Return the (X, Y) coordinate for the center point of the cell that contains the specified text.  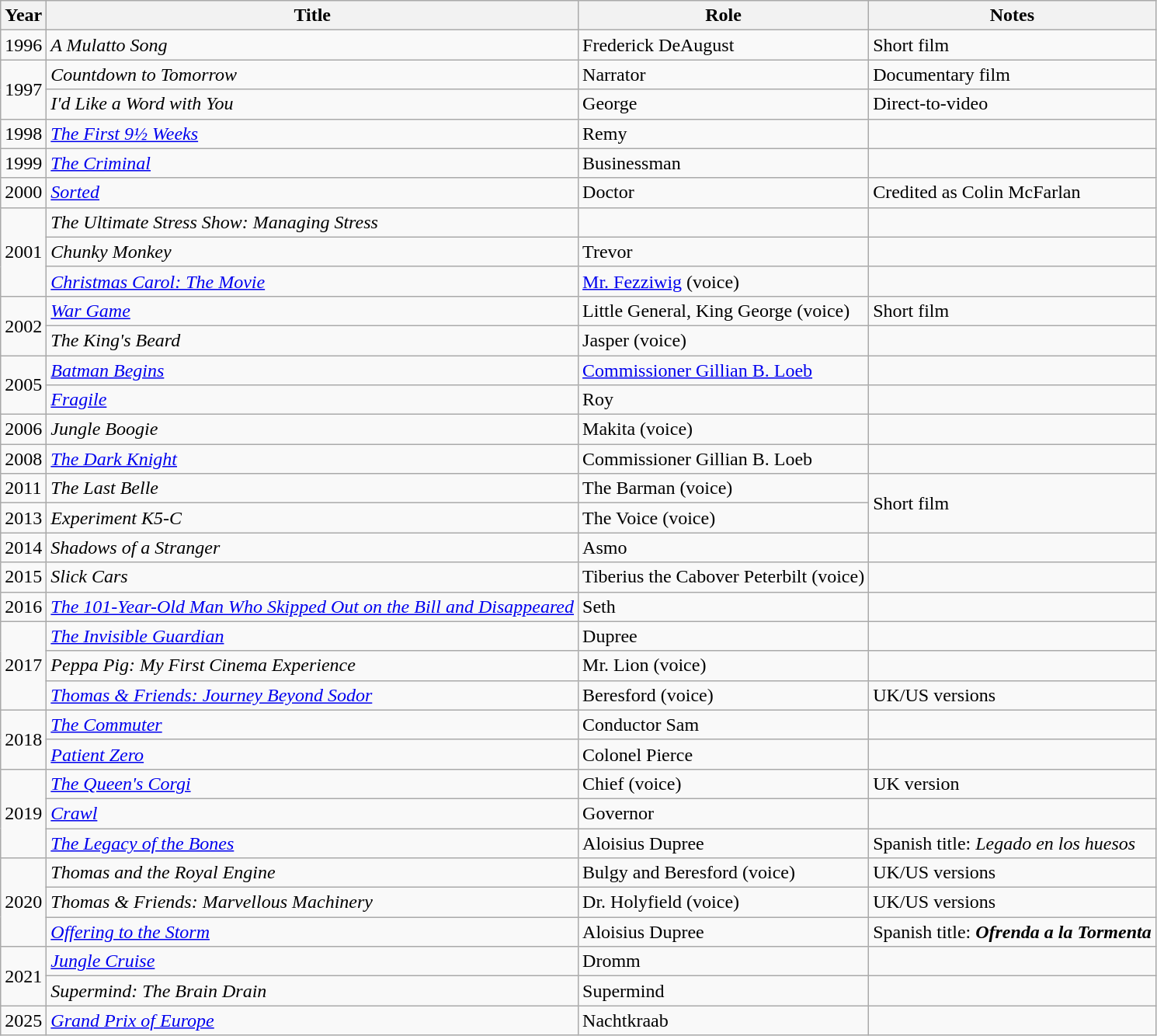
1997 (23, 89)
Chief (voice) (724, 784)
Businessman (724, 163)
The Last Belle (312, 488)
Countdown to Tomorrow (312, 75)
Dupree (724, 636)
Offering to the Storm (312, 932)
Makita (voice) (724, 429)
1998 (23, 134)
The Criminal (312, 163)
A Mulatto Song (312, 45)
Doctor (724, 193)
The Commuter (312, 725)
Beresford (voice) (724, 695)
Year (23, 16)
The 101-Year-Old Man Who Skipped Out on the Bill and Disappeared (312, 607)
Narrator (724, 75)
Peppa Pig: My First Cinema Experience (312, 666)
The First 9½ Weeks (312, 134)
Bulgy and Beresford (voice) (724, 873)
2011 (23, 488)
Shadows of a Stranger (312, 548)
The Ultimate Stress Show: Managing Stress (312, 222)
Fragile (312, 400)
Governor (724, 813)
Roy (724, 400)
2005 (23, 385)
Conductor Sam (724, 725)
Sorted (312, 193)
Dr. Holyfield (voice) (724, 902)
2018 (23, 739)
Documentary film (1013, 75)
Dromm (724, 961)
The Invisible Guardian (312, 636)
Trevor (724, 252)
2021 (23, 976)
Asmo (724, 548)
2015 (23, 577)
Spanish title: Ofrenda a la Tormenta (1013, 932)
Patient Zero (312, 754)
Supermind: The Brain Drain (312, 991)
2001 (23, 252)
1996 (23, 45)
The Queen's Corgi (312, 784)
Mr. Lion (voice) (724, 666)
The Dark Knight (312, 459)
Nachtkraab (724, 1020)
Slick Cars (312, 577)
2008 (23, 459)
2002 (23, 325)
UK version (1013, 784)
Title (312, 16)
2025 (23, 1020)
2016 (23, 607)
2006 (23, 429)
Christmas Carol: The Movie (312, 281)
Jungle Boogie (312, 429)
The Voice (voice) (724, 518)
2019 (23, 813)
Colonel Pierce (724, 754)
Thomas and the Royal Engine (312, 873)
The Legacy of the Bones (312, 843)
Direct-to-video (1013, 104)
2013 (23, 518)
Frederick DeAugust (724, 45)
Seth (724, 607)
Supermind (724, 991)
Thomas & Friends: Journey Beyond Sodor (312, 695)
Batman Begins (312, 370)
Credited as Colin McFarlan (1013, 193)
The King's Beard (312, 340)
Mr. Fezziwig (voice) (724, 281)
I'd Like a Word with You (312, 104)
2017 (23, 666)
2020 (23, 902)
The Barman (voice) (724, 488)
Role (724, 16)
Tiberius the Cabover Peterbilt (voice) (724, 577)
George (724, 104)
Jungle Cruise (312, 961)
Grand Prix of Europe (312, 1020)
Experiment K5-C (312, 518)
Crawl (312, 813)
Notes (1013, 16)
2014 (23, 548)
1999 (23, 163)
Spanish title: Legado en los huesos (1013, 843)
War Game (312, 311)
Thomas & Friends: Marvellous Machinery (312, 902)
Remy (724, 134)
Chunky Monkey (312, 252)
Little General, King George (voice) (724, 311)
2000 (23, 193)
Jasper (voice) (724, 340)
